Pinpoint the cell where the given text exists, returning its (x, y) midpoint coordinate. 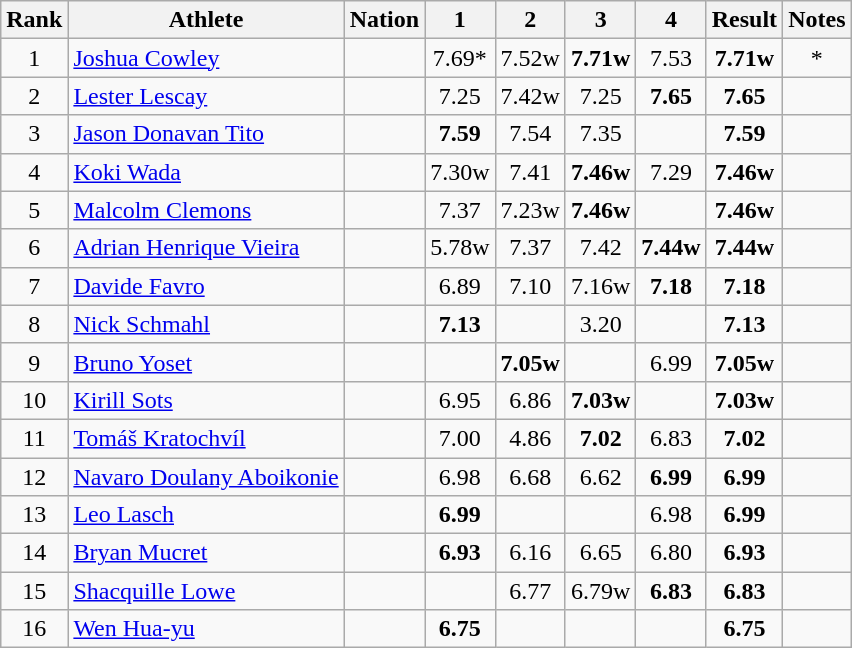
Shacquille Lowe (206, 591)
Davide Favro (206, 286)
Lester Lescay (206, 96)
4.86 (530, 438)
6.80 (671, 553)
Adrian Henrique Vieira (206, 248)
Malcolm Clemons (206, 210)
6.89 (460, 286)
16 (34, 629)
Athlete (206, 20)
Tomáš Kratochvíl (206, 438)
11 (34, 438)
6.65 (600, 553)
Kirill Sots (206, 400)
10 (34, 400)
5.78w (460, 248)
7.00 (460, 438)
Wen Hua-yu (206, 629)
6.86 (530, 400)
Koki Wada (206, 172)
Nation (384, 20)
8 (34, 324)
14 (34, 553)
Bryan Mucret (206, 553)
7.53 (671, 58)
Rank (34, 20)
7.23w (530, 210)
7.30w (460, 172)
6.77 (530, 591)
Notes (817, 20)
7.69* (460, 58)
7.41 (530, 172)
6.95 (460, 400)
5 (34, 210)
15 (34, 591)
6.79w (600, 591)
7.42 (600, 248)
Leo Lasch (206, 515)
Jason Donavan Tito (206, 134)
7.52w (530, 58)
7 (34, 286)
6 (34, 248)
6.68 (530, 477)
9 (34, 362)
Result (744, 20)
6.16 (530, 553)
13 (34, 515)
7.16w (600, 286)
7.42w (530, 96)
3.20 (600, 324)
12 (34, 477)
Navaro Doulany Aboikonie (206, 477)
7.10 (530, 286)
* (817, 58)
6.62 (600, 477)
Joshua Cowley (206, 58)
7.29 (671, 172)
7.54 (530, 134)
Bruno Yoset (206, 362)
7.35 (600, 134)
Nick Schmahl (206, 324)
